Detect which cell encompasses the target text, then output its [X, Y] center coordinate. 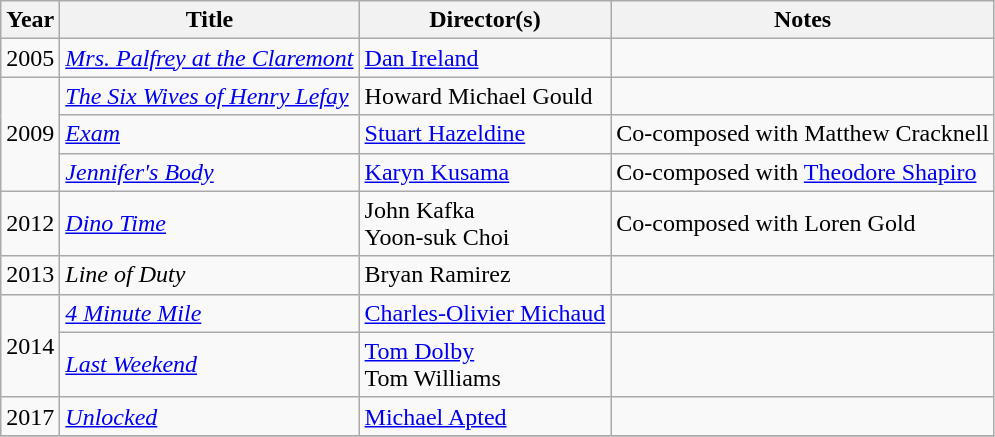
Dino Time [210, 224]
Karyn Kusama [485, 172]
Notes [803, 20]
Jennifer's Body [210, 172]
Co-composed with Loren Gold [803, 224]
Title [210, 20]
Co-composed with Theodore Shapiro [803, 172]
Unlocked [210, 416]
Stuart Hazeldine [485, 134]
2012 [30, 224]
Exam [210, 134]
2005 [30, 58]
2014 [30, 346]
2009 [30, 134]
Last Weekend [210, 364]
Charles-Olivier Michaud [485, 313]
Year [30, 20]
Tom DolbyTom Williams [485, 364]
2017 [30, 416]
Director(s) [485, 20]
Co-composed with Matthew Cracknell [803, 134]
Michael Apted [485, 416]
John KafkaYoon-suk Choi [485, 224]
The Six Wives of Henry Lefay [210, 96]
4 Minute Mile [210, 313]
Line of Duty [210, 275]
2013 [30, 275]
Dan Ireland [485, 58]
Bryan Ramirez [485, 275]
Mrs. Palfrey at the Claremont [210, 58]
Howard Michael Gould [485, 96]
